Output the [x, y] coordinate of the center of the cell containing the given text.  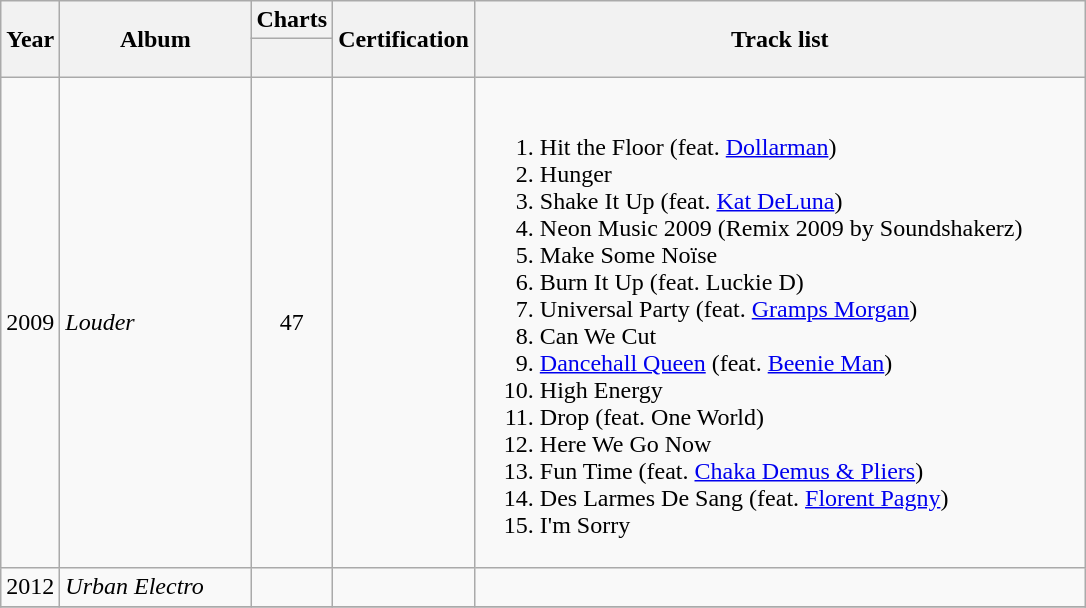
Certification [404, 39]
47 [292, 322]
2009 [30, 322]
2012 [30, 587]
Louder [156, 322]
Charts [292, 20]
Album [156, 39]
Urban Electro [156, 587]
Year [30, 39]
Track list [780, 39]
